Pinpoint the cell where the given text exists, returning its [X, Y] midpoint coordinate. 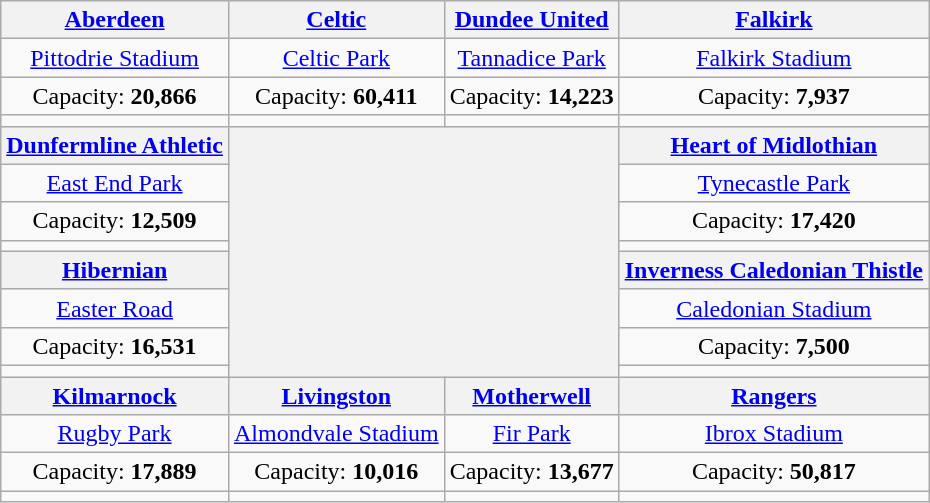
Rugby Park [115, 434]
Easter Road [115, 308]
Capacity: 20,866 [115, 96]
Capacity: 10,016 [336, 472]
Celtic [336, 20]
Capacity: 50,817 [774, 472]
Kilmarnock [115, 395]
Pittodrie Stadium [115, 58]
Hibernian [115, 270]
Rangers [774, 395]
Livingston [336, 395]
Falkirk Stadium [774, 58]
East End Park [115, 183]
Capacity: 7,937 [774, 96]
Heart of Midlothian [774, 145]
Capacity: 13,677 [532, 472]
Capacity: 17,420 [774, 221]
Falkirk [774, 20]
Capacity: 60,411 [336, 96]
Aberdeen [115, 20]
Dundee United [532, 20]
Fir Park [532, 434]
Capacity: 17,889 [115, 472]
Caledonian Stadium [774, 308]
Tynecastle Park [774, 183]
Ibrox Stadium [774, 434]
Capacity: 14,223 [532, 96]
Capacity: 7,500 [774, 346]
Dunfermline Athletic [115, 145]
Celtic Park [336, 58]
Motherwell [532, 395]
Tannadice Park [532, 58]
Capacity: 16,531 [115, 346]
Inverness Caledonian Thistle [774, 270]
Almondvale Stadium [336, 434]
Capacity: 12,509 [115, 221]
